Return the (X, Y) coordinate for the center point of the cell that contains the specified text.  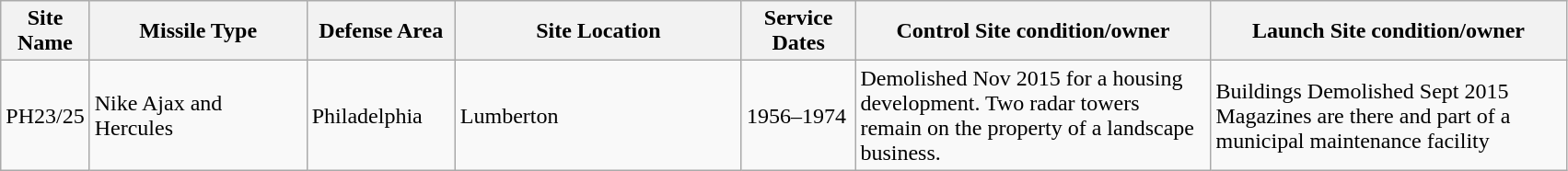
Nike Ajax and Hercules (198, 116)
PH23/25 (45, 116)
Control Site condition/owner (1033, 31)
Demolished Nov 2015 for a housing development. Two radar towers remain on the property of a landscape business. (1033, 116)
Site Location (598, 31)
Service Dates (798, 31)
1956–1974 (798, 116)
Launch Site condition/owner (1388, 31)
Missile Type (198, 31)
Buildings Demolished Sept 2015 Magazines are there and part of a municipal maintenance facility (1388, 116)
Defense Area (381, 31)
Philadelphia (381, 116)
Lumberton (598, 116)
Site Name (45, 31)
